Find where the given text appears and provide that cell's center as (x, y) coordinate. 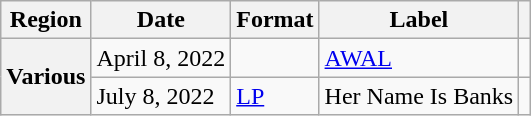
July 8, 2022 (161, 96)
LP (275, 96)
Label (419, 20)
Date (161, 20)
Her Name Is Banks (419, 96)
April 8, 2022 (161, 58)
Various (46, 77)
Format (275, 20)
AWAL (419, 58)
Region (46, 20)
